Find where the given text appears and provide that cell's center as [x, y] coordinate. 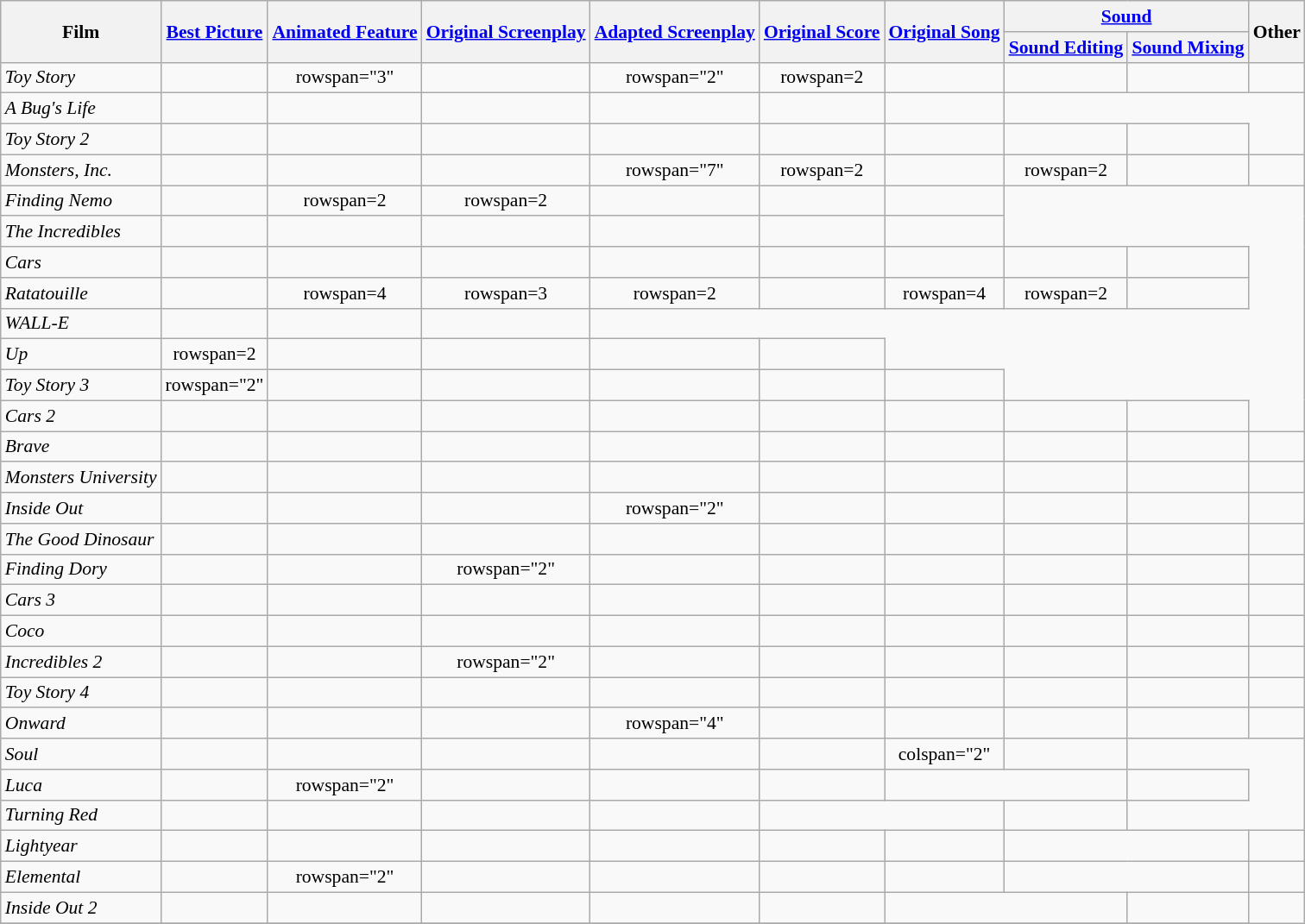
Onward [81, 724]
Cars [81, 262]
Toy Story 2 [81, 140]
Film [81, 31]
Lightyear [81, 846]
Adapted Screenplay [675, 31]
Luca [81, 785]
Brave [81, 447]
Toy Story [81, 78]
Sound [1127, 16]
A Bug's Life [81, 109]
Inside Out 2 [81, 908]
Finding Nemo [81, 201]
Toy Story 4 [81, 693]
Finding Dory [81, 569]
Cars 2 [81, 416]
The Incredibles [81, 232]
rowspan="3" [344, 78]
Sound Editing [1067, 47]
Elemental [81, 877]
Monsters University [81, 478]
Cars 3 [81, 600]
Inside Out [81, 508]
WALL-E [81, 324]
Best Picture [215, 31]
Soul [81, 754]
Other [1277, 31]
Sound Mixing [1188, 47]
Monsters, Inc. [81, 170]
Incredibles 2 [81, 662]
Ratatouille [81, 293]
Coco [81, 632]
colspan="2" [944, 754]
The Good Dinosaur [81, 539]
Original Score [822, 31]
rowspan="7" [675, 170]
Animated Feature [344, 31]
Original Screenplay [506, 31]
Up [81, 355]
Toy Story 3 [81, 386]
Turning Red [81, 815]
rowspan=3 [506, 293]
rowspan="4" [675, 724]
Original Song [944, 31]
